Scan for the cell matching the given text and deliver its (X, Y) coordinate at center. 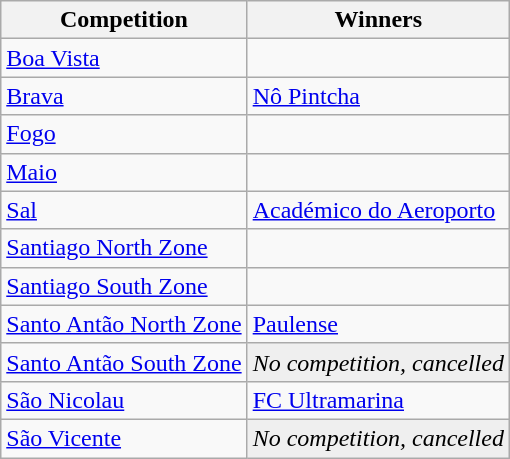
Santiago North Zone (124, 248)
Santiago South Zone (124, 286)
Nô Pintcha (378, 96)
Santo Antão North Zone (124, 324)
São Vicente (124, 438)
Maio (124, 172)
Fogo (124, 134)
Winners (378, 20)
Sal (124, 210)
São Nicolau (124, 400)
Competition (124, 20)
Brava (124, 96)
Paulense (378, 324)
Santo Antão South Zone (124, 362)
FC Ultramarina (378, 400)
Académico do Aeroporto (378, 210)
Boa Vista (124, 58)
